Find where the given text appears and provide that cell's center as (X, Y) coordinate. 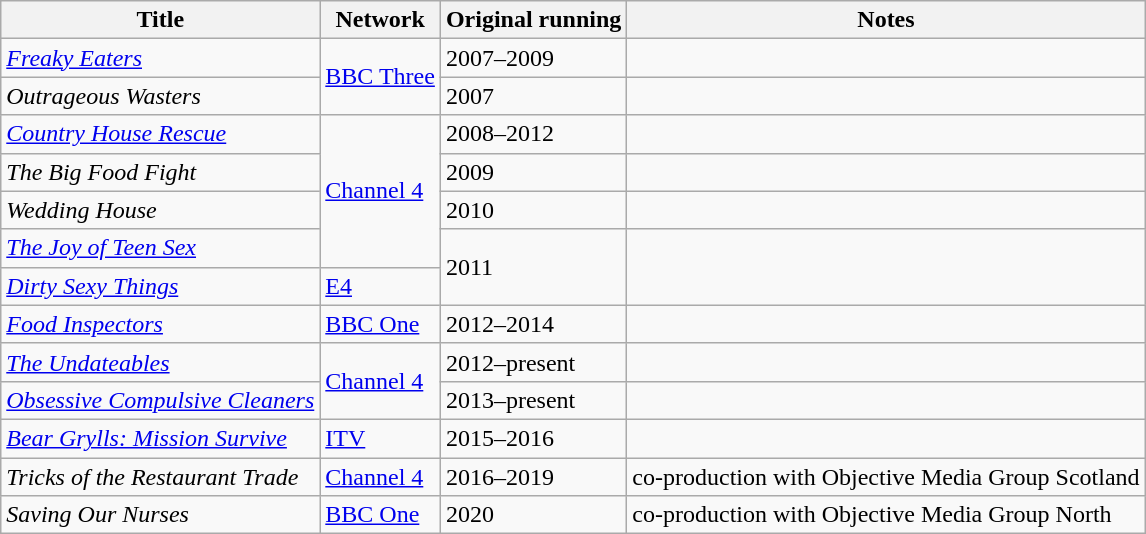
2007–2009 (533, 58)
Outrageous Wasters (160, 96)
2015–2016 (533, 438)
Notes (886, 20)
2016–2019 (533, 477)
2010 (533, 210)
Original running (533, 20)
2012–present (533, 362)
The Joy of Teen Sex (160, 248)
The Big Food Fight (160, 172)
2008–2012 (533, 134)
Bear Grylls: Mission Survive (160, 438)
co-production with Objective Media Group Scotland (886, 477)
Saving Our Nurses (160, 515)
2020 (533, 515)
2007 (533, 96)
2013–present (533, 400)
Network (380, 20)
E4 (380, 286)
Food Inspectors (160, 324)
Wedding House (160, 210)
ITV (380, 438)
Obsessive Compulsive Cleaners (160, 400)
Dirty Sexy Things (160, 286)
Tricks of the Restaurant Trade (160, 477)
co-production with Objective Media Group North (886, 515)
The Undateables (160, 362)
Country House Rescue (160, 134)
Title (160, 20)
BBC Three (380, 77)
Freaky Eaters (160, 58)
2009 (533, 172)
2011 (533, 267)
2012–2014 (533, 324)
